Capture the cell that displays the provided text and extract its (x, y) central coordinate. 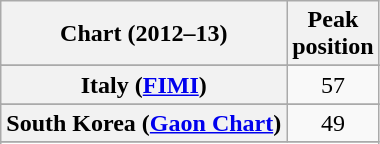
49 (333, 123)
South Korea (Gaon Chart) (144, 123)
Peakposition (333, 34)
Italy (FIMI) (144, 85)
Chart (2012–13) (144, 34)
57 (333, 85)
